Identify which cell holds the provided text, then report its (X, Y) central coordinate. 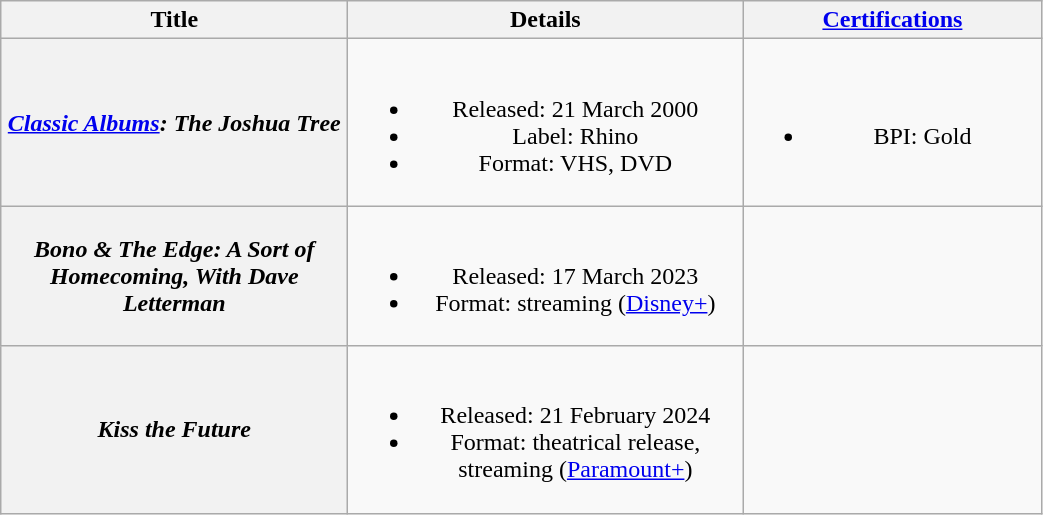
Released: 21 March 2000Label: RhinoFormat: VHS, DVD (546, 122)
Bono & The Edge: A Sort of Homecoming, With Dave Letterman (174, 276)
Classic Albums: The Joshua Tree (174, 122)
Details (546, 20)
Released: 21 February 2024Format: theatrical release, streaming (Paramount+) (546, 430)
BPI: Gold (892, 122)
Kiss the Future (174, 430)
Released: 17 March 2023Format: streaming (Disney+) (546, 276)
Certifications (892, 20)
Title (174, 20)
